Output the (X, Y) coordinate of the center of the cell containing the given text.  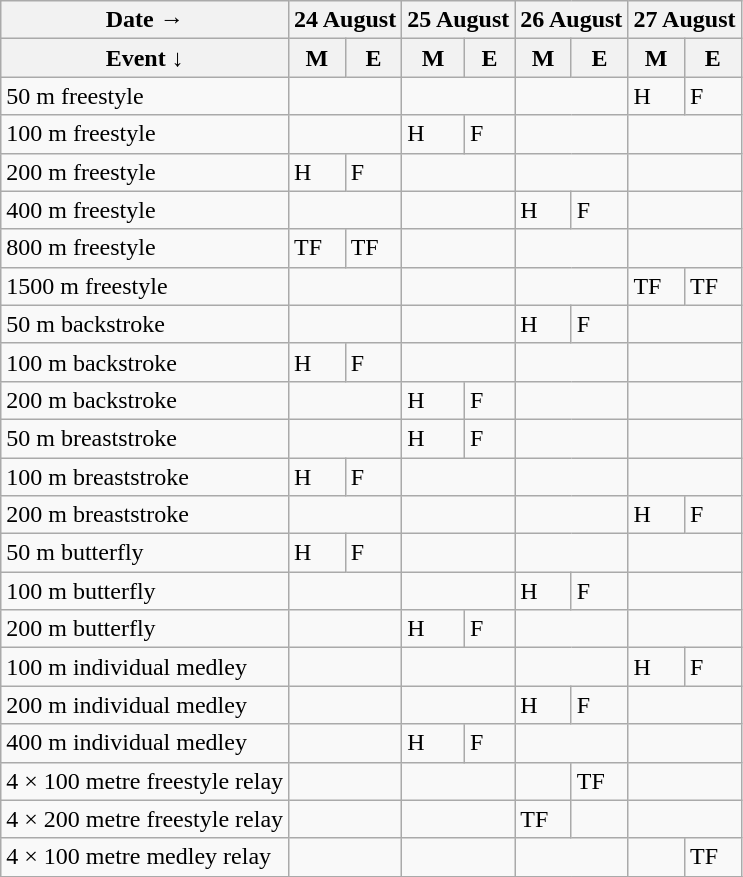
200 m breaststroke (145, 515)
Date → (145, 20)
25 August (458, 20)
800 m freestyle (145, 248)
50 m breaststroke (145, 438)
50 m butterfly (145, 553)
4 × 100 metre freestyle relay (145, 781)
100 m butterfly (145, 591)
400 m individual medley (145, 743)
400 m freestyle (145, 210)
100 m breaststroke (145, 477)
24 August (346, 20)
4 × 200 metre freestyle relay (145, 819)
100 m backstroke (145, 362)
26 August (572, 20)
1500 m freestyle (145, 286)
100 m individual medley (145, 667)
50 m backstroke (145, 324)
200 m freestyle (145, 172)
Event ↓ (145, 58)
4 × 100 metre medley relay (145, 857)
200 m individual medley (145, 705)
100 m freestyle (145, 134)
50 m freestyle (145, 96)
27 August (684, 20)
200 m butterfly (145, 629)
200 m backstroke (145, 400)
